Locate the cell with the specified text and output its (X, Y) center coordinate. 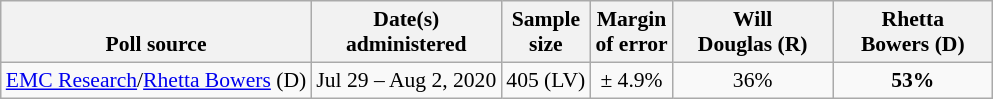
RhettaBowers (D) (913, 32)
Poll source (156, 32)
Marginof error (631, 32)
405 (LV) (546, 80)
36% (753, 80)
Samplesize (546, 32)
53% (913, 80)
EMC Research/Rhetta Bowers (D) (156, 80)
± 4.9% (631, 80)
WillDouglas (R) (753, 32)
Date(s)administered (406, 32)
Jul 29 – Aug 2, 2020 (406, 80)
